Pinpoint the cell where the given text exists, returning its (X, Y) midpoint coordinate. 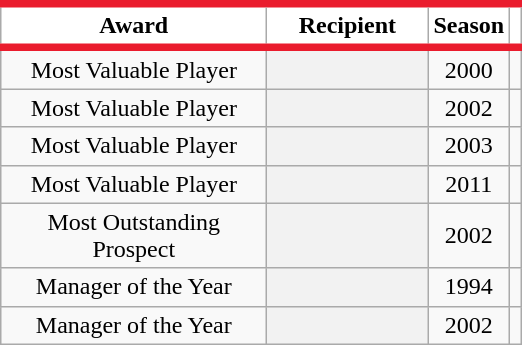
Recipient (348, 26)
Season (469, 26)
2003 (469, 146)
Award (134, 26)
2000 (469, 68)
1994 (469, 287)
2011 (469, 184)
Most Outstanding Prospect (134, 236)
